Pinpoint the cell where the given text exists, returning its [x, y] midpoint coordinate. 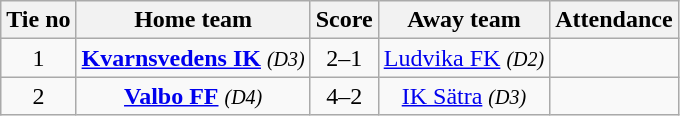
Kvarnsvedens IK (D3) [193, 58]
Score [344, 20]
Valbo FF (D4) [193, 96]
Tie no [38, 20]
Attendance [614, 20]
1 [38, 58]
2 [38, 96]
IK Sätra (D3) [464, 96]
Ludvika FK (D2) [464, 58]
2–1 [344, 58]
Home team [193, 20]
Away team [464, 20]
4–2 [344, 96]
